From the cell containing the given text, extract its center point as (X, Y) coordinate. 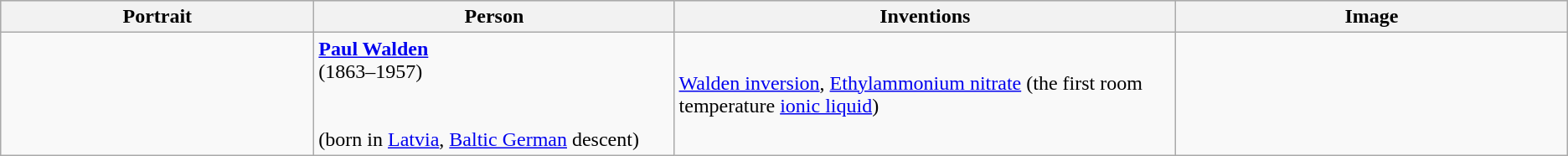
Paul Walden(1863–1957) (born in Latvia, Baltic German descent) (494, 94)
Inventions (925, 17)
Person (494, 17)
Walden inversion, Ethylammonium nitrate (the first room temperature ionic liquid) (925, 94)
Portrait (157, 17)
Image (1372, 17)
